Pinpoint the cell where the given text exists, returning its [X, Y] midpoint coordinate. 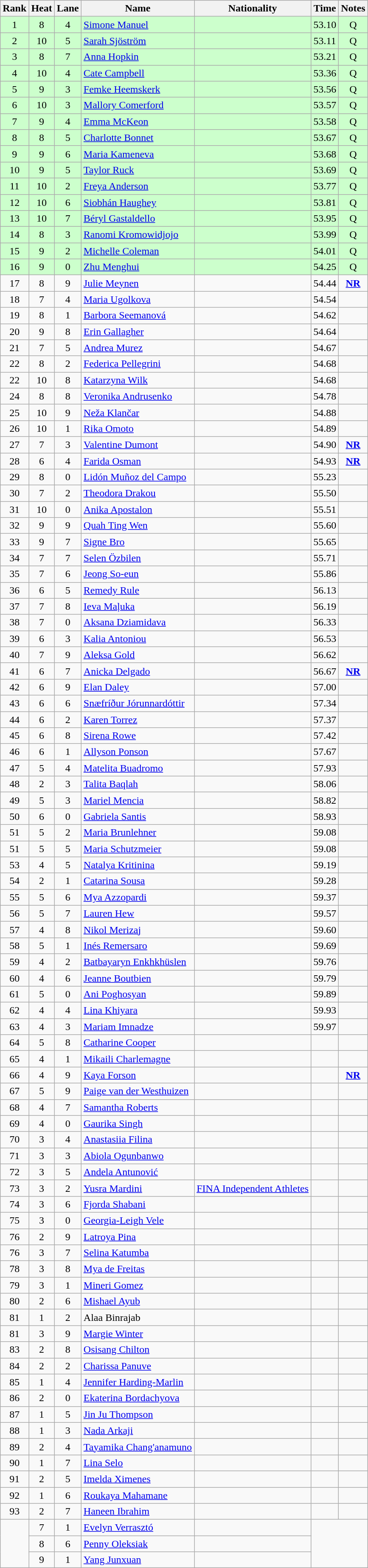
50 [14, 816]
Samantha Roberts [138, 1107]
Valentine Dumont [138, 445]
80 [14, 1301]
53.36 [325, 73]
56.13 [325, 590]
64 [14, 1043]
54.89 [325, 428]
43 [14, 703]
Theodora Drakou [138, 493]
16 [14, 267]
Batbayaryn Enkhkhüslen [138, 962]
88 [14, 1430]
Nikol Merizaj [138, 929]
28 [14, 461]
Jennifer Harding-Marlin [138, 1382]
Lane [68, 8]
48 [14, 784]
54.44 [325, 283]
Mariel Mencia [138, 800]
Andrea Murez [138, 348]
55.50 [325, 493]
Imelda Ximenes [138, 1479]
56 [14, 913]
Béryl Gastaldello [138, 219]
Mya de Freitas [138, 1269]
Lina Khiyara [138, 1011]
85 [14, 1382]
60 [14, 978]
Veronika Andrusenko [138, 396]
59.89 [325, 994]
93 [14, 1512]
Catharine Cooper [138, 1043]
53.56 [325, 89]
13 [14, 219]
53.68 [325, 154]
Ekaterina Bordachyova [138, 1398]
71 [14, 1156]
68 [14, 1107]
Emma McKeon [138, 121]
54.64 [325, 332]
Aksana Dziamidava [138, 622]
73 [14, 1188]
41 [14, 671]
54 [14, 881]
47 [14, 768]
53.67 [325, 138]
Notes [353, 8]
Paige van der Westhuizen [138, 1091]
Freya Anderson [138, 186]
20 [14, 332]
Nationality [253, 8]
58.93 [325, 816]
Neža Klančar [138, 412]
53.95 [325, 219]
66 [14, 1075]
55 [14, 897]
11 [14, 186]
Selina Katumba [138, 1253]
59.69 [325, 946]
53.11 [325, 41]
78 [14, 1269]
31 [14, 510]
25 [14, 412]
Talita Baqlah [138, 784]
Alaa Binrajab [138, 1317]
53.69 [325, 170]
Mallory Comerford [138, 105]
58.82 [325, 800]
59.37 [325, 897]
40 [14, 655]
53.21 [325, 57]
Kaya Forson [138, 1075]
67 [14, 1091]
Anika Apostalon [138, 510]
54.54 [325, 299]
Maria Ugolkova [138, 299]
Anicka Delgado [138, 671]
17 [14, 283]
55.51 [325, 510]
27 [14, 445]
53 [14, 865]
26 [14, 428]
57.42 [325, 736]
Jin Ju Thompson [138, 1414]
55.86 [325, 574]
Yusra Mardini [138, 1188]
Elan Daley [138, 687]
59 [14, 962]
74 [14, 1204]
63 [14, 1027]
Karen Torrez [138, 720]
59.60 [325, 929]
FINA Independent Athletes [253, 1188]
24 [14, 396]
62 [14, 1011]
Latroya Pina [138, 1237]
Evelyn Verrasztó [138, 1528]
70 [14, 1140]
54.90 [325, 445]
Ieva Maļuka [138, 606]
53.57 [325, 105]
Maria Brunlehner [138, 833]
Simone Manuel [138, 25]
Kalia Antoniou [138, 639]
Farida Osman [138, 461]
54.67 [325, 348]
Time [325, 8]
Tayamika Chang'anamuno [138, 1447]
53.99 [325, 235]
59.79 [325, 978]
54.93 [325, 461]
57.67 [325, 752]
15 [14, 251]
37 [14, 606]
92 [14, 1495]
49 [14, 800]
12 [14, 203]
35 [14, 574]
59.93 [325, 1011]
65 [14, 1059]
Zhu Menghui [138, 267]
56.67 [325, 671]
Remedy Rule [138, 590]
Ani Poghosyan [138, 994]
Abiola Ogunbanwo [138, 1156]
Inés Remersaro [138, 946]
19 [14, 315]
Taylor Ruck [138, 170]
Penny Oleksiak [138, 1544]
53.81 [325, 203]
54.01 [325, 251]
Julie Meynen [138, 283]
Mikaili Charlemagne [138, 1059]
Andela Antunović [138, 1172]
Allyson Ponson [138, 752]
Maria Schutzmeier [138, 849]
55.65 [325, 542]
Charlotte Bonnet [138, 138]
84 [14, 1366]
39 [14, 639]
45 [14, 736]
Michelle Coleman [138, 251]
72 [14, 1172]
86 [14, 1398]
Sarah Sjöström [138, 41]
Jeanne Boutbien [138, 978]
Rika Omoto [138, 428]
75 [14, 1220]
Rank [14, 8]
Jeong So-eun [138, 574]
53.58 [325, 121]
54.25 [325, 267]
14 [14, 235]
Lina Selo [138, 1463]
69 [14, 1123]
53.77 [325, 186]
Yang Junxuan [138, 1560]
18 [14, 299]
30 [14, 493]
Haneen Ibrahim [138, 1512]
58 [14, 946]
90 [14, 1463]
Erin Gallagher [138, 332]
54.78 [325, 396]
Fjorda Shabani [138, 1204]
Nada Arkaji [138, 1430]
Gabriela Santis [138, 816]
Natalya Kritinina [138, 865]
57.00 [325, 687]
Sirena Rowe [138, 736]
Mishael Ayub [138, 1301]
59.97 [325, 1027]
32 [14, 526]
Femke Heemskerk [138, 89]
Anna Hopkin [138, 57]
36 [14, 590]
Siobhán Haughey [138, 203]
Georgia-Leigh Vele [138, 1220]
89 [14, 1447]
54.62 [325, 315]
55.71 [325, 558]
Barbora Seemanová [138, 315]
38 [14, 622]
Katarzyna Wilk [138, 380]
55.60 [325, 526]
53.10 [325, 25]
Mineri Gomez [138, 1285]
59.76 [325, 962]
56.53 [325, 639]
59.19 [325, 865]
Cate Campbell [138, 73]
Ranomi Kromowidjojo [138, 235]
Aleksa Gold [138, 655]
Mya Azzopardi [138, 897]
79 [14, 1285]
Maria Kameneva [138, 154]
42 [14, 687]
Catarina Sousa [138, 881]
Mariam Imnadze [138, 1027]
Margie Winter [138, 1334]
56.19 [325, 606]
83 [14, 1350]
57.34 [325, 703]
87 [14, 1414]
Signe Bro [138, 542]
58.06 [325, 784]
57 [14, 929]
Lauren Hew [138, 913]
Selen Özbilen [138, 558]
57.93 [325, 768]
21 [14, 348]
61 [14, 994]
59.57 [325, 913]
Gaurika Singh [138, 1123]
91 [14, 1479]
33 [14, 542]
Snæfríður Jórunnardóttir [138, 703]
57.37 [325, 720]
29 [14, 477]
Heat [42, 8]
56.62 [325, 655]
Osisang Chilton [138, 1350]
46 [14, 752]
Name [138, 8]
56.33 [325, 622]
54.88 [325, 412]
44 [14, 720]
55.23 [325, 477]
Anastasiia Filina [138, 1140]
Lidón Muñoz del Campo [138, 477]
Federica Pellegrini [138, 364]
59.28 [325, 881]
Charissa Panuve [138, 1366]
Quah Ting Wen [138, 526]
Matelita Buadromo [138, 768]
34 [14, 558]
Roukaya Mahamane [138, 1495]
